Return the (x, y) coordinate for the center point of the cell that contains the specified text.  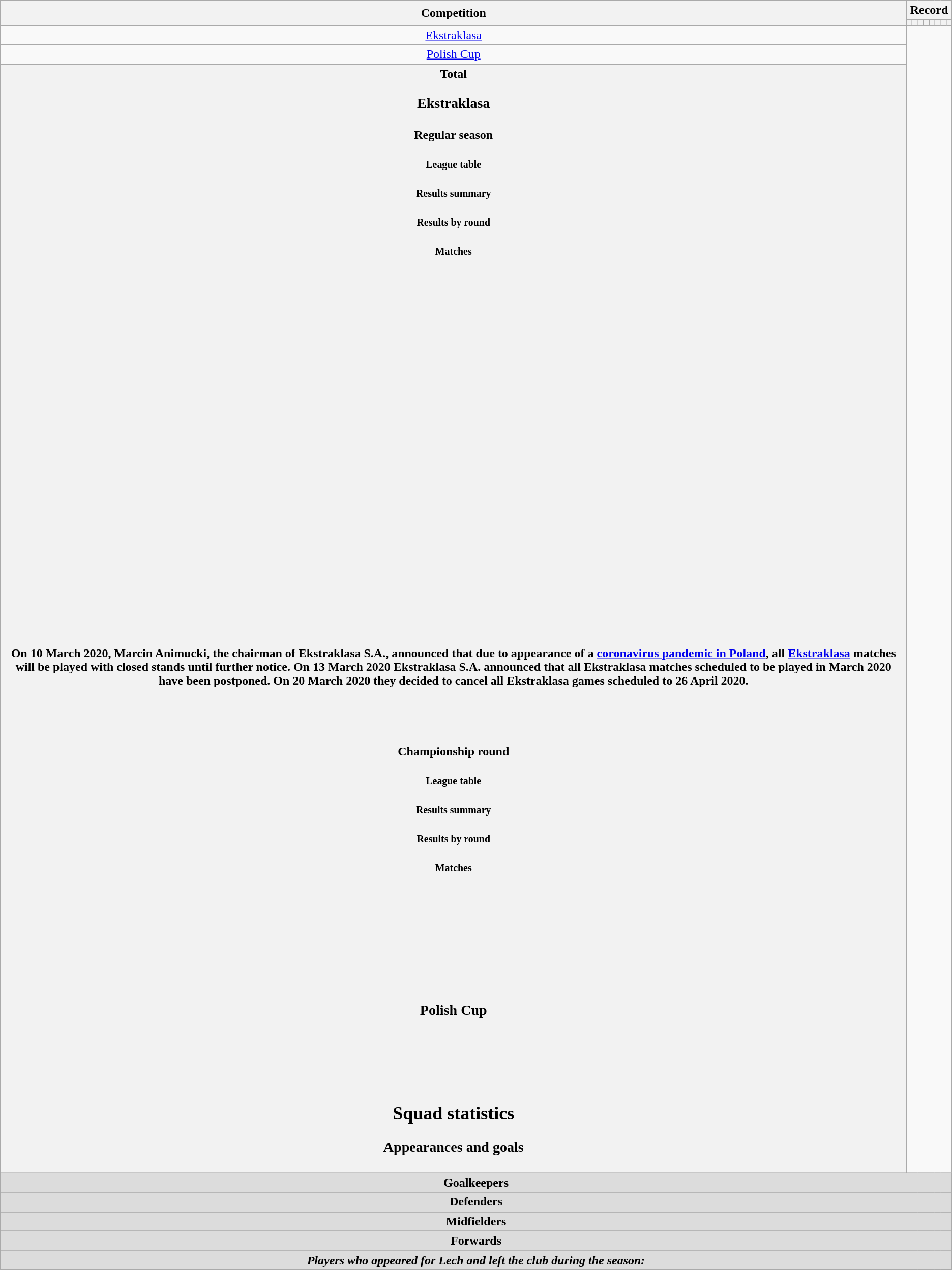
Polish Cup (454, 54)
Ekstraklasa (454, 35)
Forwards (476, 1241)
Midfielders (476, 1221)
Record (929, 10)
Defenders (476, 1202)
Competition (454, 13)
Goalkeepers (476, 1183)
Players who appeared for Lech and left the club during the season: (476, 1260)
